Scan for the cell matching the given text and deliver its [X, Y] coordinate at center. 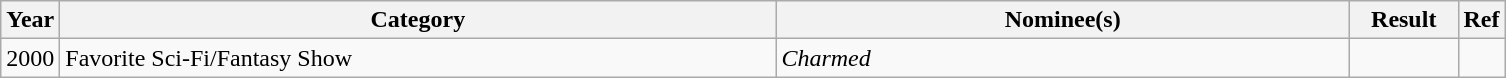
Year [30, 20]
Category [418, 20]
Favorite Sci-Fi/Fantasy Show [418, 58]
Charmed [1063, 58]
2000 [30, 58]
Result [1404, 20]
Nominee(s) [1063, 20]
Ref [1482, 20]
